Find where the given text appears and provide that cell's center as [X, Y] coordinate. 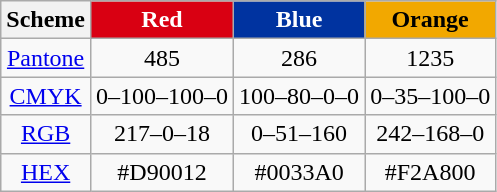
Scheme [46, 20]
0–51–160 [300, 134]
1235 [430, 58]
485 [162, 58]
100–80–0–0 [300, 96]
CMYK [46, 96]
#0033A0 [300, 172]
#D90012 [162, 172]
0–35–100–0 [430, 96]
HEX [46, 172]
Red [162, 20]
RGB [46, 134]
Blue [300, 20]
#F2A800 [430, 172]
Pantone [46, 58]
242–168–0 [430, 134]
0–100–100–0 [162, 96]
Orange [430, 20]
217–0–18 [162, 134]
286 [300, 58]
